Provide the (X, Y) coordinate of the cell's center where the given text is located.  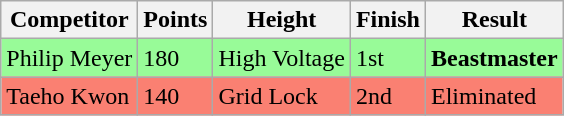
Philip Meyer (70, 58)
Height (282, 20)
140 (176, 96)
Grid Lock (282, 96)
1st (388, 58)
Points (176, 20)
2nd (388, 96)
Finish (388, 20)
Competitor (70, 20)
Eliminated (494, 96)
High Voltage (282, 58)
Beastmaster (494, 58)
Taeho Kwon (70, 96)
180 (176, 58)
Result (494, 20)
